Locate the cell with the specified text and output its [X, Y] center coordinate. 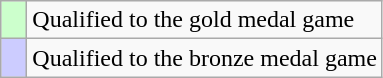
Qualified to the gold medal game [205, 20]
Qualified to the bronze medal game [205, 58]
